Determine the [X, Y] coordinate at the center of the cell enclosing the given text.  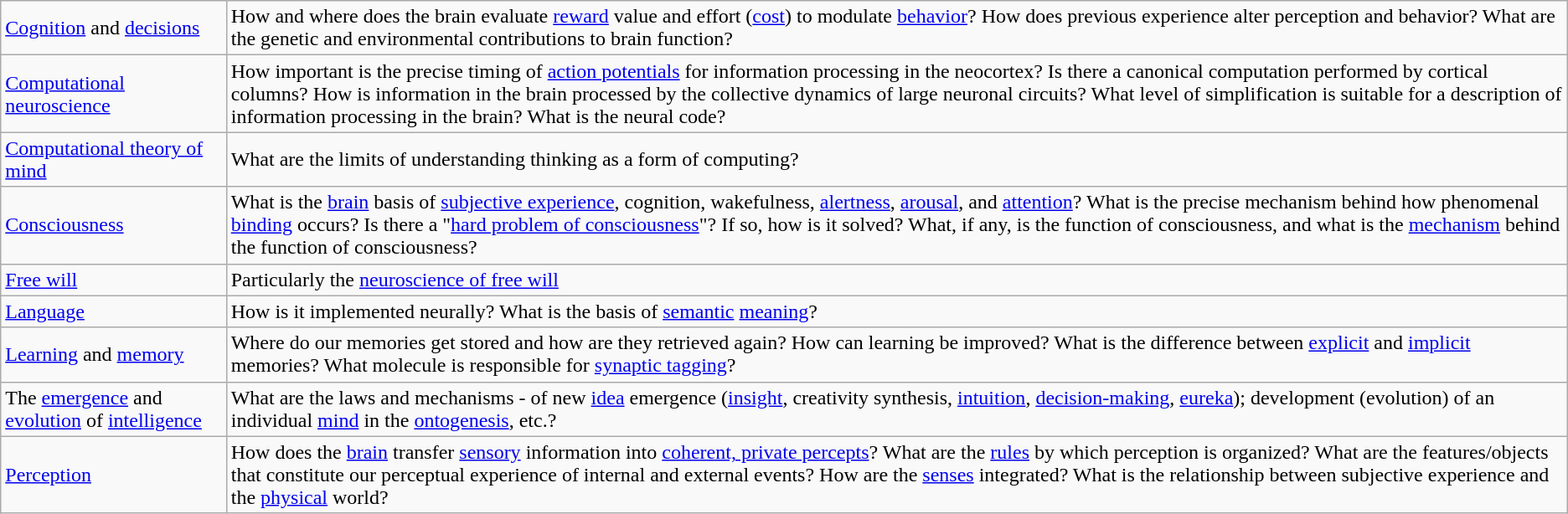
The emergence and evolution of intelligence [114, 409]
How is it implemented neurally? What is the basis of semantic meaning? [896, 311]
Cognition and decisions [114, 28]
Computational theory of mind [114, 159]
Free will [114, 280]
Computational neuroscience [114, 94]
Learning and memory [114, 355]
What are the limits of understanding thinking as a form of computing? [896, 159]
Particularly the neuroscience of free will [896, 280]
Perception [114, 475]
Consciousness [114, 225]
Language [114, 311]
